Locate the cell with the specified text and output its [x, y] center coordinate. 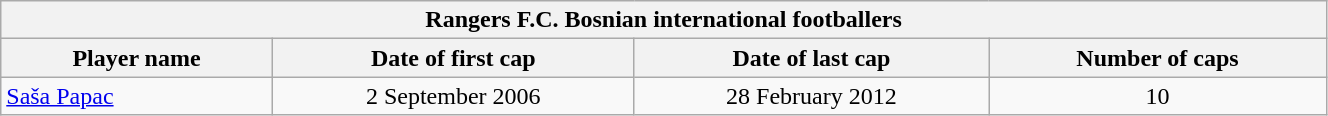
2 September 2006 [453, 96]
Number of caps [1158, 58]
Player name [137, 58]
28 February 2012 [811, 96]
Rangers F.C. Bosnian international footballers [664, 20]
Date of first cap [453, 58]
10 [1158, 96]
Date of last cap [811, 58]
Saša Papac [137, 96]
